Return the [x, y] coordinate for the center point of the cell that contains the specified text.  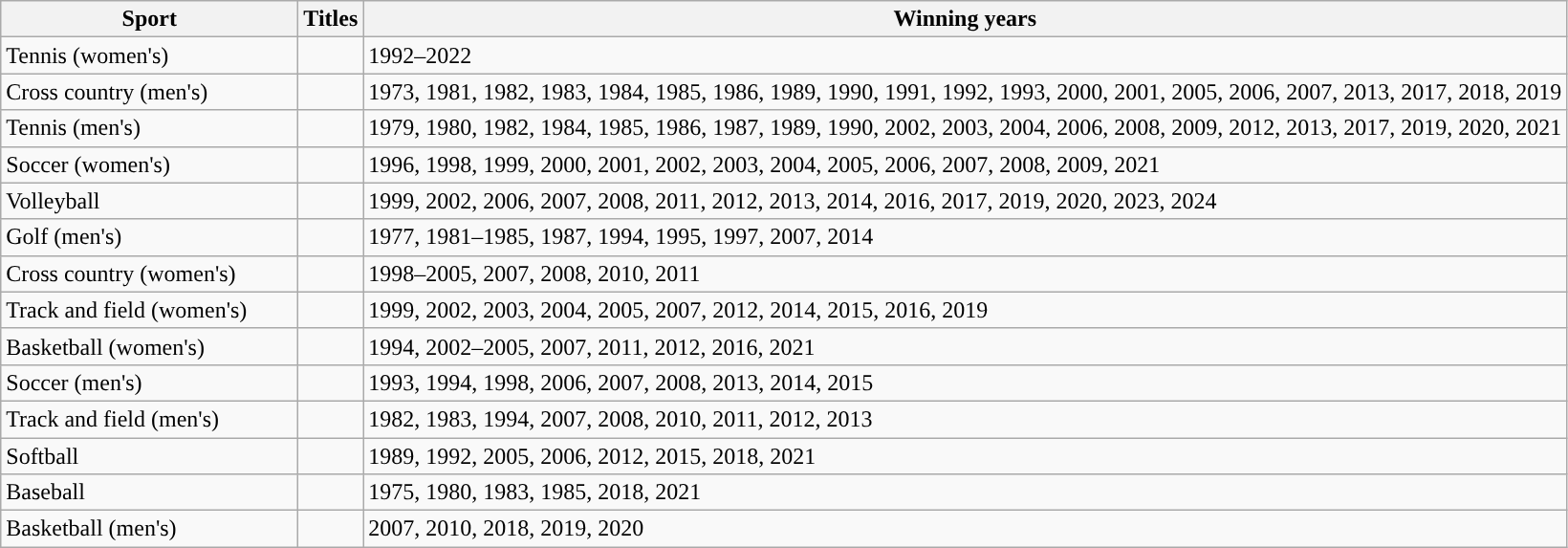
Track and field (women's) [149, 310]
Winning years [966, 19]
2007, 2010, 2018, 2019, 2020 [966, 529]
Basketball (men's) [149, 529]
Tennis (women's) [149, 55]
Golf (men's) [149, 237]
1998–2005, 2007, 2008, 2010, 2011 [966, 274]
1996, 1998, 1999, 2000, 2001, 2002, 2003, 2004, 2005, 2006, 2007, 2008, 2009, 2021 [966, 164]
Volleyball [149, 201]
Sport [149, 19]
1977, 1981–1985, 1987, 1994, 1995, 1997, 2007, 2014 [966, 237]
Track and field (men's) [149, 419]
Cross country (women's) [149, 274]
1975, 1980, 1983, 1985, 2018, 2021 [966, 493]
1989, 1992, 2005, 2006, 2012, 2015, 2018, 2021 [966, 456]
1999, 2002, 2003, 2004, 2005, 2007, 2012, 2014, 2015, 2016, 2019 [966, 310]
Softball [149, 456]
1994, 2002–2005, 2007, 2011, 2012, 2016, 2021 [966, 346]
Soccer (women's) [149, 164]
1993, 1994, 1998, 2006, 2007, 2008, 2013, 2014, 2015 [966, 383]
1982, 1983, 1994, 2007, 2008, 2010, 2011, 2012, 2013 [966, 419]
Soccer (men's) [149, 383]
1973, 1981, 1982, 1983, 1984, 1985, 1986, 1989, 1990, 1991, 1992, 1993, 2000, 2001, 2005, 2006, 2007, 2013, 2017, 2018, 2019 [966, 92]
Tennis (men's) [149, 128]
Basketball (women's) [149, 346]
Cross country (men's) [149, 92]
1979, 1980, 1982, 1984, 1985, 1986, 1987, 1989, 1990, 2002, 2003, 2004, 2006, 2008, 2009, 2012, 2013, 2017, 2019, 2020, 2021 [966, 128]
1992–2022 [966, 55]
1999, 2002, 2006, 2007, 2008, 2011, 2012, 2013, 2014, 2016, 2017, 2019, 2020, 2023, 2024 [966, 201]
Baseball [149, 493]
Titles [331, 19]
